Identify which cell holds the provided text, then report its [x, y] central coordinate. 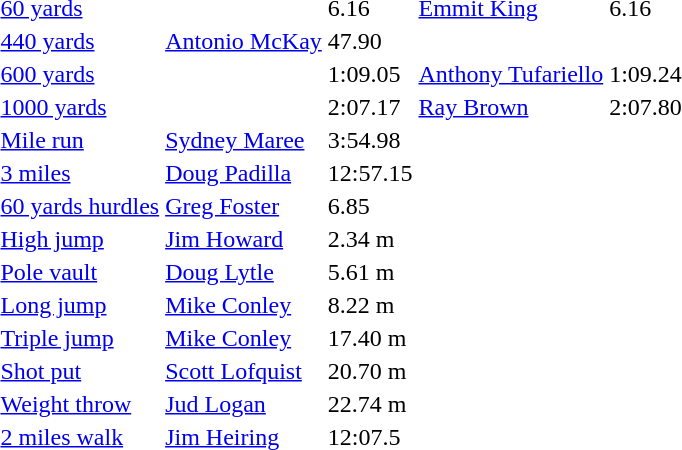
5.61 m [370, 272]
Sydney Maree [244, 140]
Anthony Tufariello [511, 74]
47.90 [370, 41]
2:07.17 [370, 107]
12:57.15 [370, 173]
22.74 m [370, 404]
Doug Lytle [244, 272]
1:09.05 [370, 74]
Greg Foster [244, 206]
8.22 m [370, 305]
20.70 m [370, 371]
6.85 [370, 206]
17.40 m [370, 338]
2.34 m [370, 239]
Ray Brown [511, 107]
Antonio McKay [244, 41]
3:54.98 [370, 140]
Doug Padilla [244, 173]
Scott Lofquist [244, 371]
Jim Howard [244, 239]
Jud Logan [244, 404]
